Determine the [x, y] coordinate at the center of the cell enclosing the given text.  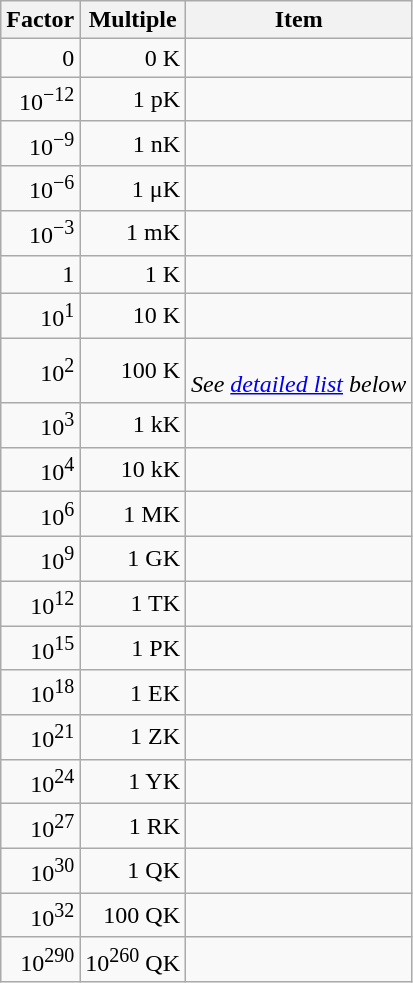
1 μK [133, 188]
0 K [133, 58]
100 K [133, 370]
1 ZK [133, 738]
10260 QK [133, 960]
10290 [40, 960]
103 [40, 426]
109 [40, 558]
Multiple [133, 20]
1 QK [133, 870]
0 [40, 58]
1 nK [133, 144]
10−12 [40, 100]
101 [40, 316]
1 RK [133, 826]
1018 [40, 692]
1012 [40, 604]
Item [299, 20]
102 [40, 370]
1 kK [133, 426]
1 PK [133, 648]
1027 [40, 826]
1 YK [133, 782]
106 [40, 514]
10 K [133, 316]
1 MK [133, 514]
10−3 [40, 234]
1021 [40, 738]
1 EK [133, 692]
1 pK [133, 100]
1 GK [133, 558]
Factor [40, 20]
1032 [40, 916]
1 mK [133, 234]
1024 [40, 782]
104 [40, 470]
See detailed list below [299, 370]
1015 [40, 648]
10−9 [40, 144]
10 kK [133, 470]
1 K [133, 274]
100 QK [133, 916]
1 TK [133, 604]
1 [40, 274]
1030 [40, 870]
10−6 [40, 188]
